Scan for the cell matching the given text and deliver its (X, Y) coordinate at center. 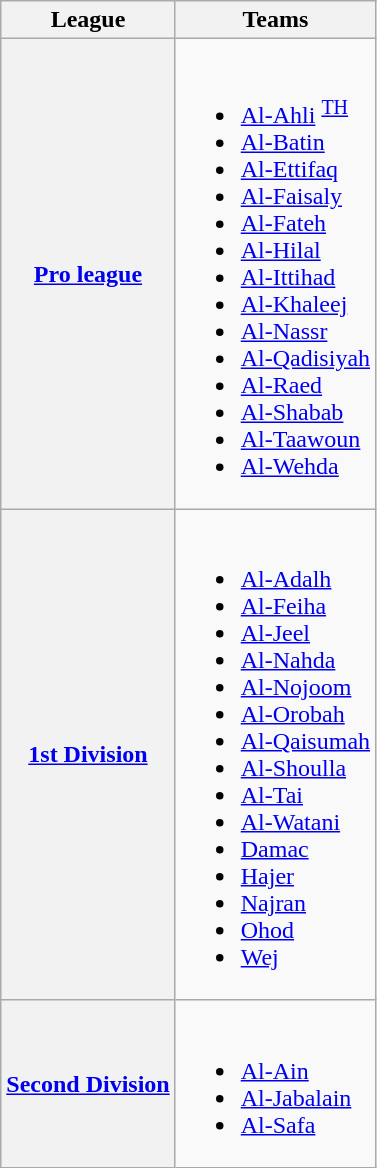
Al-AdalhAl-FeihaAl-JeelAl-NahdaAl-NojoomAl-OrobahAl-QaisumahAl-ShoullaAl-TaiAl-WataniDamacHajerNajranOhodWej (275, 754)
Second Division (88, 1084)
1st Division (88, 754)
Pro league (88, 274)
Al-Ahli THAl-BatinAl-EttifaqAl-FaisalyAl-FatehAl-HilalAl-IttihadAl-KhaleejAl-NassrAl-QadisiyahAl-RaedAl-ShababAl-TaawounAl-Wehda (275, 274)
Al-AinAl-JabalainAl-Safa (275, 1084)
League (88, 20)
Teams (275, 20)
